Determine the (x, y) coordinate at the center of the cell enclosing the given text.  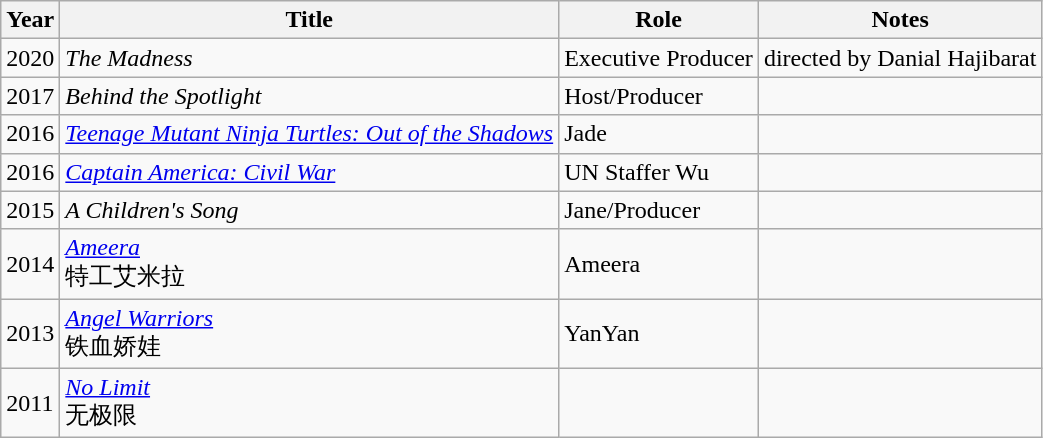
YanYan (659, 334)
No Limit无极限 (310, 403)
Teenage Mutant Ninja Turtles: Out of the Shadows (310, 134)
Notes (900, 20)
2014 (30, 264)
Captain America: Civil War (310, 172)
Behind the Spotlight (310, 96)
A Children's Song (310, 210)
UN Staffer Wu (659, 172)
2013 (30, 334)
directed by Danial Hajibarat (900, 58)
2011 (30, 403)
Title (310, 20)
Host/Producer (659, 96)
Jane/Producer (659, 210)
Ameera (659, 264)
2015 (30, 210)
2020 (30, 58)
The Madness (310, 58)
Role (659, 20)
Ameera特工艾米拉 (310, 264)
Executive Producer (659, 58)
Angel Warriors铁血娇娃 (310, 334)
Year (30, 20)
Jade (659, 134)
2017 (30, 96)
